From the cell containing the given text, extract its center point as [x, y] coordinate. 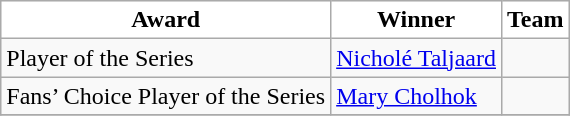
Award [166, 20]
Fans’ Choice Player of the Series [166, 96]
Player of the Series [166, 58]
Team [536, 20]
Mary Cholhok [416, 96]
Winner [416, 20]
Nicholé Taljaard [416, 58]
